Detect which cell encompasses the target text, then output its (X, Y) center coordinate. 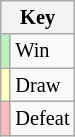
Defeat (42, 118)
Win (42, 51)
Key (38, 17)
Draw (42, 85)
